Identify which cell holds the provided text, then report its (x, y) central coordinate. 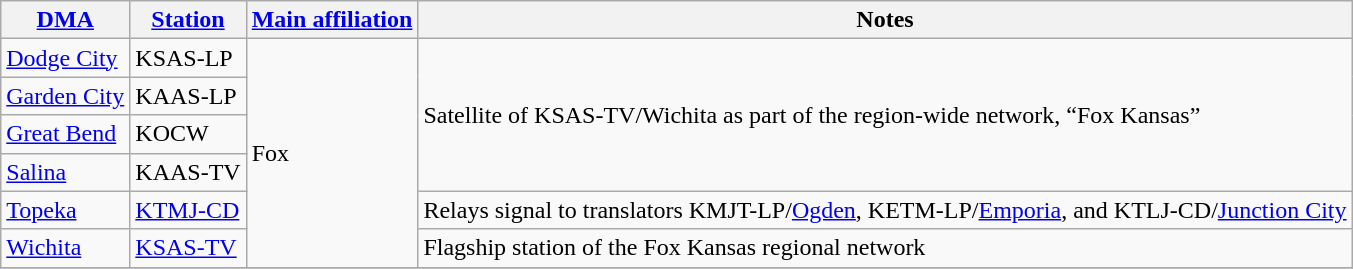
Satellite of KSAS-TV/Wichita as part of the region-wide network, “Fox Kansas” (885, 115)
KSAS-LP (188, 58)
Main affiliation (332, 20)
KSAS-TV (188, 248)
Fox (332, 153)
Wichita (66, 248)
KOCW (188, 134)
Topeka (66, 210)
KAAS-TV (188, 172)
Dodge City (66, 58)
KAAS-LP (188, 96)
KTMJ-CD (188, 210)
Great Bend (66, 134)
Relays signal to translators KMJT-LP/Ogden, KETM-LP/Emporia, and KTLJ-CD/Junction City (885, 210)
Notes (885, 20)
Garden City (66, 96)
Station (188, 20)
Flagship station of the Fox Kansas regional network (885, 248)
DMA (66, 20)
Salina (66, 172)
